Output the [X, Y] coordinate of the center of the cell containing the given text.  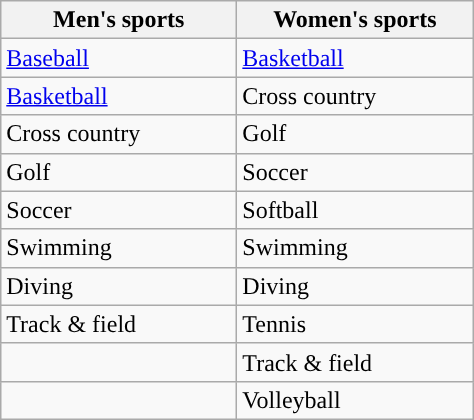
Men's sports [119, 20]
Women's sports [355, 20]
Tennis [355, 324]
Baseball [119, 58]
Volleyball [355, 400]
Softball [355, 210]
